Extract the (X, Y) coordinate from the center of the cell holding the provided text.  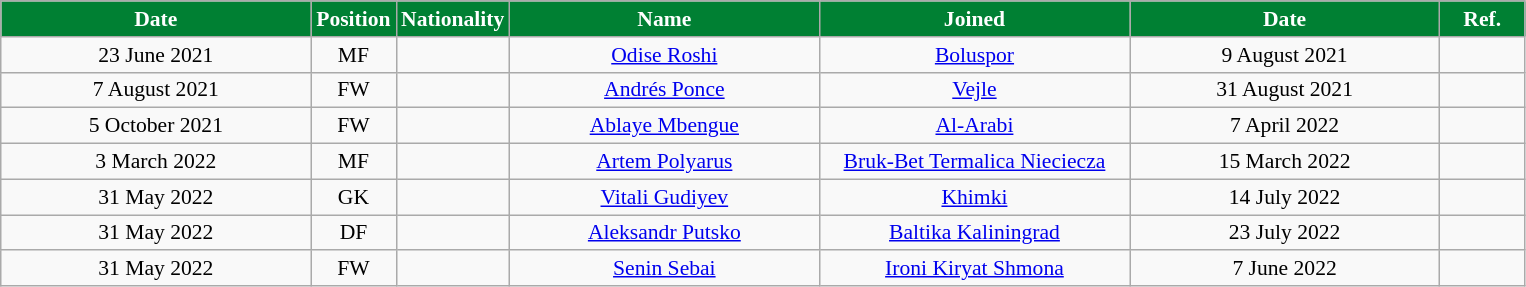
31 August 2021 (1285, 90)
Senin Sebai (664, 269)
GK (354, 197)
Bruk-Bet Termalica Nieciecza (974, 162)
Andrés Ponce (664, 90)
23 July 2022 (1285, 233)
Al-Arabi (974, 126)
5 October 2021 (156, 126)
Name (664, 19)
Baltika Kaliningrad (974, 233)
23 June 2021 (156, 55)
Khimki (974, 197)
15 March 2022 (1285, 162)
3 March 2022 (156, 162)
Joined (974, 19)
Nationality (452, 19)
Aleksandr Putsko (664, 233)
Vitali Gudiyev (664, 197)
Boluspor (974, 55)
Vejle (974, 90)
7 June 2022 (1285, 269)
14 July 2022 (1285, 197)
Ironi Kiryat Shmona (974, 269)
Ref. (1482, 19)
Artem Polyarus (664, 162)
9 August 2021 (1285, 55)
Position (354, 19)
7 August 2021 (156, 90)
7 April 2022 (1285, 126)
DF (354, 233)
Odise Roshi (664, 55)
Ablaye Mbengue (664, 126)
